Scan for the cell matching the given text and deliver its [x, y] coordinate at center. 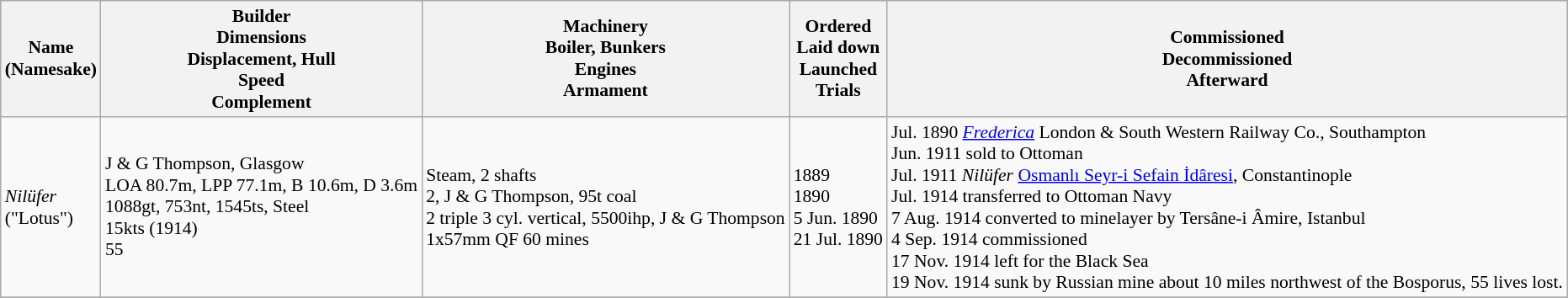
188918905 Jun. 189021 Jul. 1890 [838, 207]
Name(Namesake) [50, 59]
MachineryBoiler, BunkersEnginesArmament [606, 59]
OrderedLaid downLaunchedTrials [838, 59]
Steam, 2 shafts2, J & G Thompson, 95t coal2 triple 3 cyl. vertical, 5500ihp, J & G Thompson1x57mm QF 60 mines [606, 207]
BuilderDimensionsDisplacement, HullSpeedComplement [261, 59]
Nilüfer("Lotus") [50, 207]
J & G Thompson, GlasgowLOA 80.7m, LPP 77.1m, B 10.6m, D 3.6m1088gt, 753nt, 1545ts, Steel15kts (1914)55 [261, 207]
CommissionedDecommissionedAfterward [1227, 59]
